Pinpoint the cell where the given text exists, returning its [x, y] midpoint coordinate. 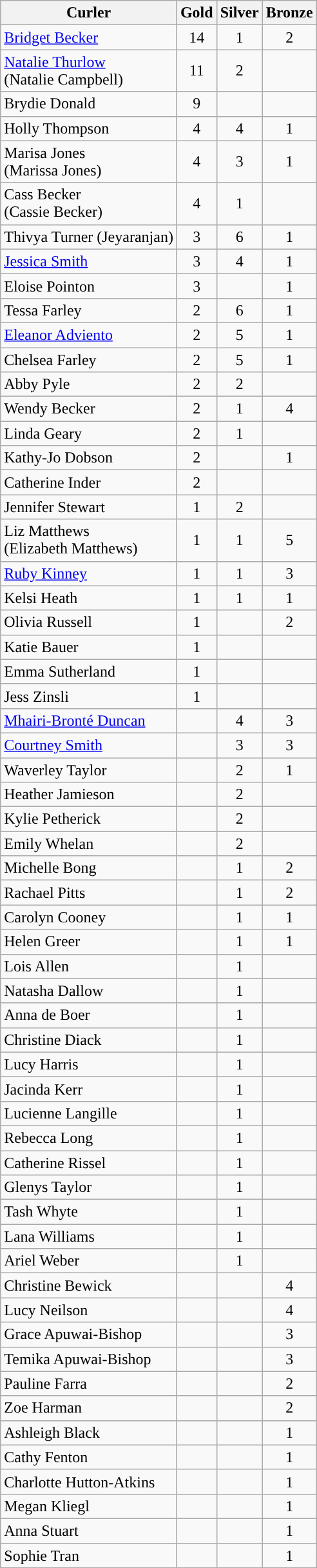
Lois Allen [89, 966]
Ariel Weber [89, 1261]
Mhairi-Bronté Duncan [89, 720]
Heather Jamieson [89, 795]
Gold [197, 13]
Grace Apuwai-Bishop [89, 1335]
Sophie Tran [89, 1555]
Zoe Harman [89, 1408]
Lucy Neilson [89, 1310]
Jess Zinsli [89, 696]
Kylie Petherick [89, 819]
Michelle Bong [89, 868]
Rachael Pitts [89, 893]
Anna Stuart [89, 1531]
Eloise Pointon [89, 286]
Christine Bewick [89, 1285]
Wendy Becker [89, 409]
Olivia Russell [89, 622]
Abby Pyle [89, 384]
Linda Geary [89, 433]
Waverley Taylor [89, 769]
Bridget Becker [89, 37]
Holly Thompson [89, 128]
Kathy-Jo Dobson [89, 458]
Jessica Smith [89, 261]
Jennifer Stewart [89, 507]
Lucienne Langille [89, 1113]
Thivya Turner (Jeyaranjan) [89, 237]
Ruby Kinney [89, 573]
Curler [89, 13]
Rebecca Long [89, 1138]
Christine Diack [89, 1040]
Liz Matthews(Elizabeth Matthews) [89, 541]
9 [197, 104]
Katie Bauer [89, 647]
Cass Becker(Cassie Becker) [89, 204]
Kelsi Heath [89, 598]
Lucy Harris [89, 1064]
Tessa Farley [89, 310]
Lana Williams [89, 1236]
Tash Whyte [89, 1212]
Chelsea Farley [89, 359]
Courtney Smith [89, 745]
Bronze [289, 13]
Natalie Thurlow(Natalie Campbell) [89, 71]
Silver [240, 13]
Ashleigh Black [89, 1433]
Catherine Inder [89, 482]
Jacinda Kerr [89, 1089]
Emily Whelan [89, 844]
Natasha Dallow [89, 991]
Brydie Donald [89, 104]
Cathy Fenton [89, 1457]
Eleanor Adviento [89, 335]
Catherine Rissel [89, 1163]
Pauline Farra [89, 1384]
Marisa Jones(Marissa Jones) [89, 161]
Megan Kliegl [89, 1506]
14 [197, 37]
Glenys Taylor [89, 1187]
Helen Greer [89, 942]
Anna de Boer [89, 1015]
Carolyn Cooney [89, 917]
Charlotte Hutton-Atkins [89, 1482]
Emma Sutherland [89, 671]
Temika Apuwai-Bishop [89, 1359]
11 [197, 71]
